Extract the [x, y] coordinate from the center of the cell holding the provided text.  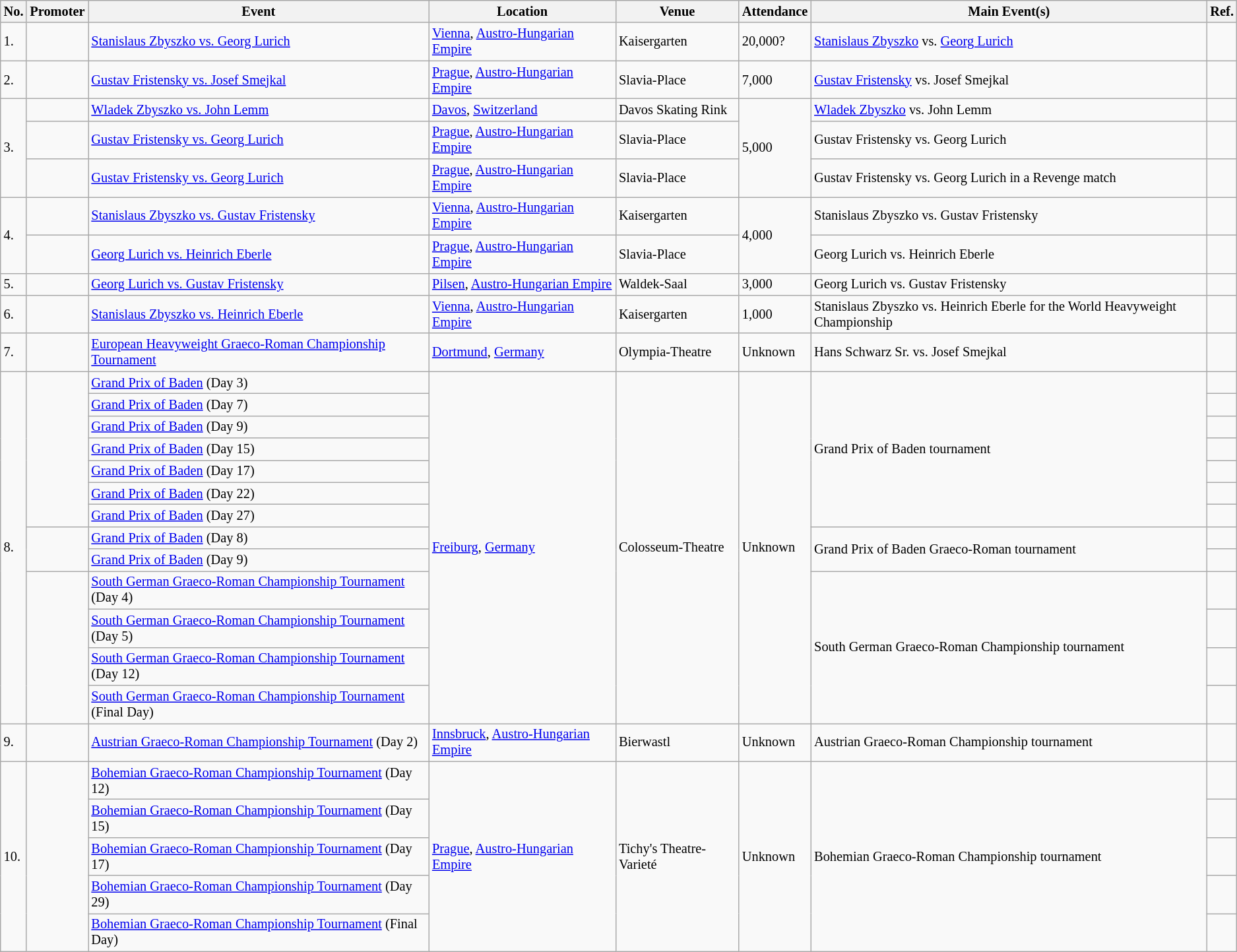
5,000 [775, 148]
Venue [677, 11]
Location [523, 11]
Gustav Fristensky vs. Georg Lurich in a Revenge match [1009, 178]
7,000 [775, 80]
Promoter [57, 11]
Stanislaus Zbyszko vs. Heinrich Eberle [259, 314]
Event [259, 11]
Innsbruck, Austro-Hungarian Empire [523, 742]
Austrian Graeco-Roman Championship tournament [1009, 742]
Ref. [1222, 11]
1,000 [775, 314]
Attendance [775, 11]
Olympia-Theatre [677, 352]
Grand Prix of Baden (Day 7) [259, 404]
3,000 [775, 284]
Bohemian Graeco-Roman Championship Tournament (Day 17) [259, 856]
Bierwastl [677, 742]
Bohemian Graeco-Roman Championship Tournament (Final Day) [259, 932]
South German Graeco-Roman Championship Tournament (Day 5) [259, 628]
1. [14, 42]
Grand Prix of Baden (Day 8) [259, 538]
South German Graeco-Roman Championship Tournament (Day 4) [259, 590]
9. [14, 742]
Grand Prix of Baden tournament [1009, 449]
Davos, Switzerland [523, 110]
8. [14, 548]
Grand Prix of Baden Graeco-Roman tournament [1009, 549]
South German Graeco-Roman Championship tournament [1009, 647]
Grand Prix of Baden (Day 3) [259, 383]
Grand Prix of Baden (Day 15) [259, 449]
Main Event(s) [1009, 11]
Hans Schwarz Sr. vs. Josef Smejkal [1009, 352]
Bohemian Graeco-Roman Championship Tournament (Day 15) [259, 818]
4,000 [775, 235]
Bohemian Graeco-Roman Championship Tournament (Day 29) [259, 895]
Tichy's Theatre-Varieté [677, 856]
5. [14, 284]
3. [14, 148]
Dortmund, Germany [523, 352]
7. [14, 352]
No. [14, 11]
Grand Prix of Baden (Day 22) [259, 493]
Waldek-Saal [677, 284]
2. [14, 80]
South German Graeco-Roman Championship Tournament (Day 12) [259, 666]
Pilsen, Austro-Hungarian Empire [523, 284]
Freiburg, Germany [523, 548]
Grand Prix of Baden (Day 17) [259, 471]
4. [14, 235]
South German Graeco-Roman Championship Tournament (Final Day) [259, 704]
10. [14, 856]
Colosseum-Theatre [677, 548]
Austrian Graeco-Roman Championship Tournament (Day 2) [259, 742]
20,000? [775, 42]
6. [14, 314]
European Heavyweight Graeco-Roman Championship Tournament [259, 352]
Stanislaus Zbyszko vs. Heinrich Eberle for the World Heavyweight Championship [1009, 314]
Bohemian Graeco-Roman Championship tournament [1009, 856]
Grand Prix of Baden (Day 27) [259, 515]
Bohemian Graeco-Roman Championship Tournament (Day 12) [259, 780]
Davos Skating Rink [677, 110]
